From the cell containing the given text, extract its center point as [X, Y] coordinate. 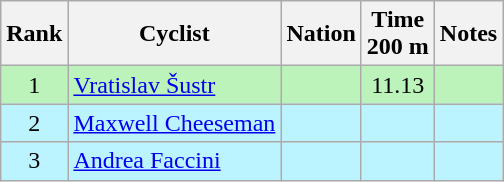
1 [34, 85]
2 [34, 123]
Nation [321, 34]
11.13 [398, 85]
Rank [34, 34]
Notes [468, 34]
Maxwell Cheeseman [174, 123]
Andrea Faccini [174, 161]
Time200 m [398, 34]
Cyclist [174, 34]
3 [34, 161]
Vratislav Šustr [174, 85]
